Provide the [X, Y] coordinate of the cell's center where the given text is located.  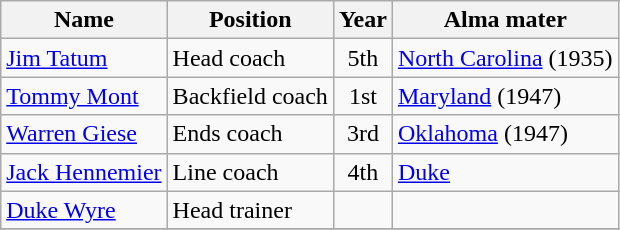
Warren Giese [84, 134]
Maryland (1947) [505, 96]
1st [362, 96]
Tommy Mont [84, 96]
4th [362, 172]
Line coach [250, 172]
Jim Tatum [84, 58]
Alma mater [505, 20]
Ends coach [250, 134]
Backfield coach [250, 96]
Position [250, 20]
Name [84, 20]
Oklahoma (1947) [505, 134]
5th [362, 58]
Jack Hennemier [84, 172]
North Carolina (1935) [505, 58]
3rd [362, 134]
Head coach [250, 58]
Head trainer [250, 210]
Year [362, 20]
Duke [505, 172]
Duke Wyre [84, 210]
